Provide the [X, Y] coordinate of the cell's center where the given text is located.  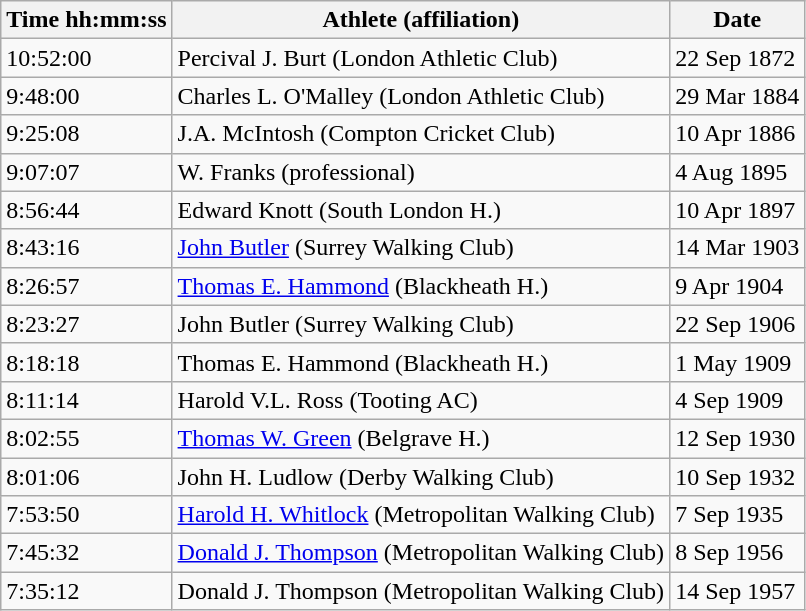
8:26:57 [86, 286]
8:01:06 [86, 477]
9:48:00 [86, 96]
7:45:32 [86, 553]
W. Franks (professional) [421, 172]
John H. Ludlow (Derby Walking Club) [421, 477]
22 Sep 1906 [738, 324]
8:23:27 [86, 324]
Date [738, 20]
14 Mar 1903 [738, 248]
Percival J. Burt (London Athletic Club) [421, 58]
Harold V.L. Ross (Tooting AC) [421, 400]
Edward Knott (South London H.) [421, 210]
4 Sep 1909 [738, 400]
29 Mar 1884 [738, 96]
8:11:14 [86, 400]
10 Sep 1932 [738, 477]
J.A. McIntosh (Compton Cricket Club) [421, 134]
1 May 1909 [738, 362]
10 Apr 1897 [738, 210]
9 Apr 1904 [738, 286]
Athlete (affiliation) [421, 20]
Harold H. Whitlock (Metropolitan Walking Club) [421, 515]
10 Apr 1886 [738, 134]
14 Sep 1957 [738, 591]
8:02:55 [86, 438]
12 Sep 1930 [738, 438]
10:52:00 [86, 58]
Time hh:mm:ss [86, 20]
8:56:44 [86, 210]
8:43:16 [86, 248]
8:18:18 [86, 362]
7:53:50 [86, 515]
22 Sep 1872 [738, 58]
4 Aug 1895 [738, 172]
7:35:12 [86, 591]
9:25:08 [86, 134]
Charles L. O'Malley (London Athletic Club) [421, 96]
9:07:07 [86, 172]
Thomas W. Green (Belgrave H.) [421, 438]
8 Sep 1956 [738, 553]
7 Sep 1935 [738, 515]
